Locate the cell with the specified text and output its [x, y] center coordinate. 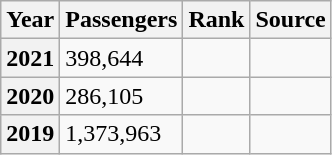
2021 [30, 58]
Passengers [122, 20]
2019 [30, 134]
398,644 [122, 58]
Rank [216, 20]
1,373,963 [122, 134]
2020 [30, 96]
Source [290, 20]
286,105 [122, 96]
Year [30, 20]
